From the cell containing the given text, extract its center point as (X, Y) coordinate. 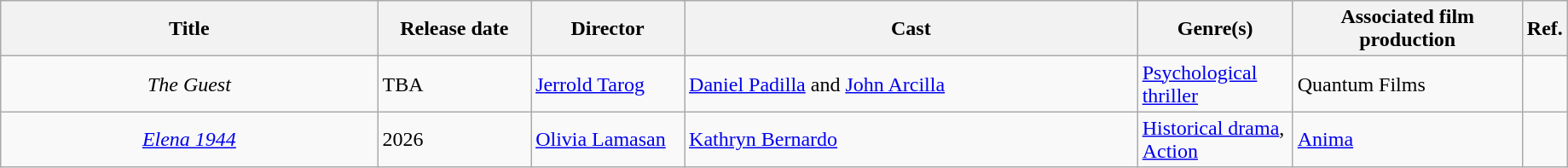
Ref. (1545, 29)
Daniel Padilla and John Arcilla (911, 84)
Kathryn Bernardo (911, 140)
Cast (911, 29)
Elena 1944 (189, 140)
Olivia Lamasan (608, 140)
2026 (454, 140)
Associated film production (1407, 29)
The Guest (189, 84)
Jerrold Tarog (608, 84)
TBA (454, 84)
Director (608, 29)
Historical drama, Action (1215, 140)
Quantum Films (1407, 84)
Anima (1407, 140)
Psychological thriller (1215, 84)
Title (189, 29)
Release date (454, 29)
Genre(s) (1215, 29)
